Locate the cell with the specified text and output its (x, y) center coordinate. 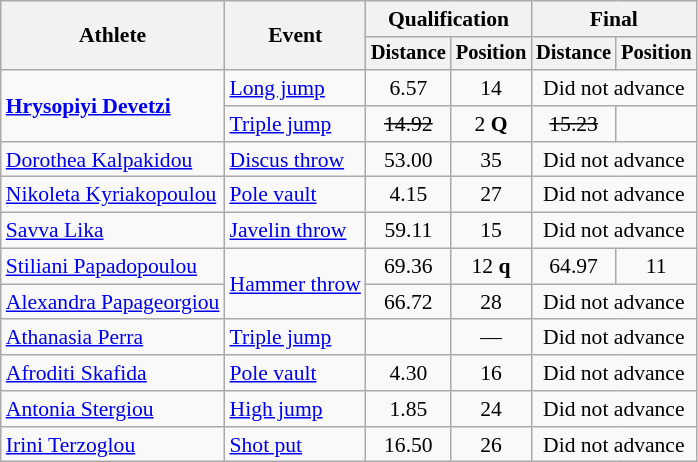
15 (491, 231)
14.92 (408, 124)
Athlete (113, 36)
28 (491, 302)
Hammer throw (294, 284)
Final (614, 19)
4.30 (408, 373)
Afroditi Skafida (113, 373)
Javelin throw (294, 231)
Antonia Stergiou (113, 409)
1.85 (408, 409)
27 (491, 195)
16 (491, 373)
Discus throw (294, 160)
6.57 (408, 88)
Stiliani Papadopoulou (113, 267)
11 (656, 267)
Nikoleta Kyriakopoulou (113, 195)
24 (491, 409)
53.00 (408, 160)
Hrysopiyi Devetzi (113, 106)
— (491, 338)
14 (491, 88)
Event (294, 36)
15.23 (574, 124)
59.11 (408, 231)
4.15 (408, 195)
64.97 (574, 267)
69.36 (408, 267)
High jump (294, 409)
Dorothea Kalpakidou (113, 160)
12 q (491, 267)
Qualification (448, 19)
Alexandra Papageorgiou (113, 302)
2 Q (491, 124)
Long jump (294, 88)
Athanasia Perra (113, 338)
66.72 (408, 302)
Savva Lika (113, 231)
35 (491, 160)
